Identify which cell holds the provided text, then report its [X, Y] central coordinate. 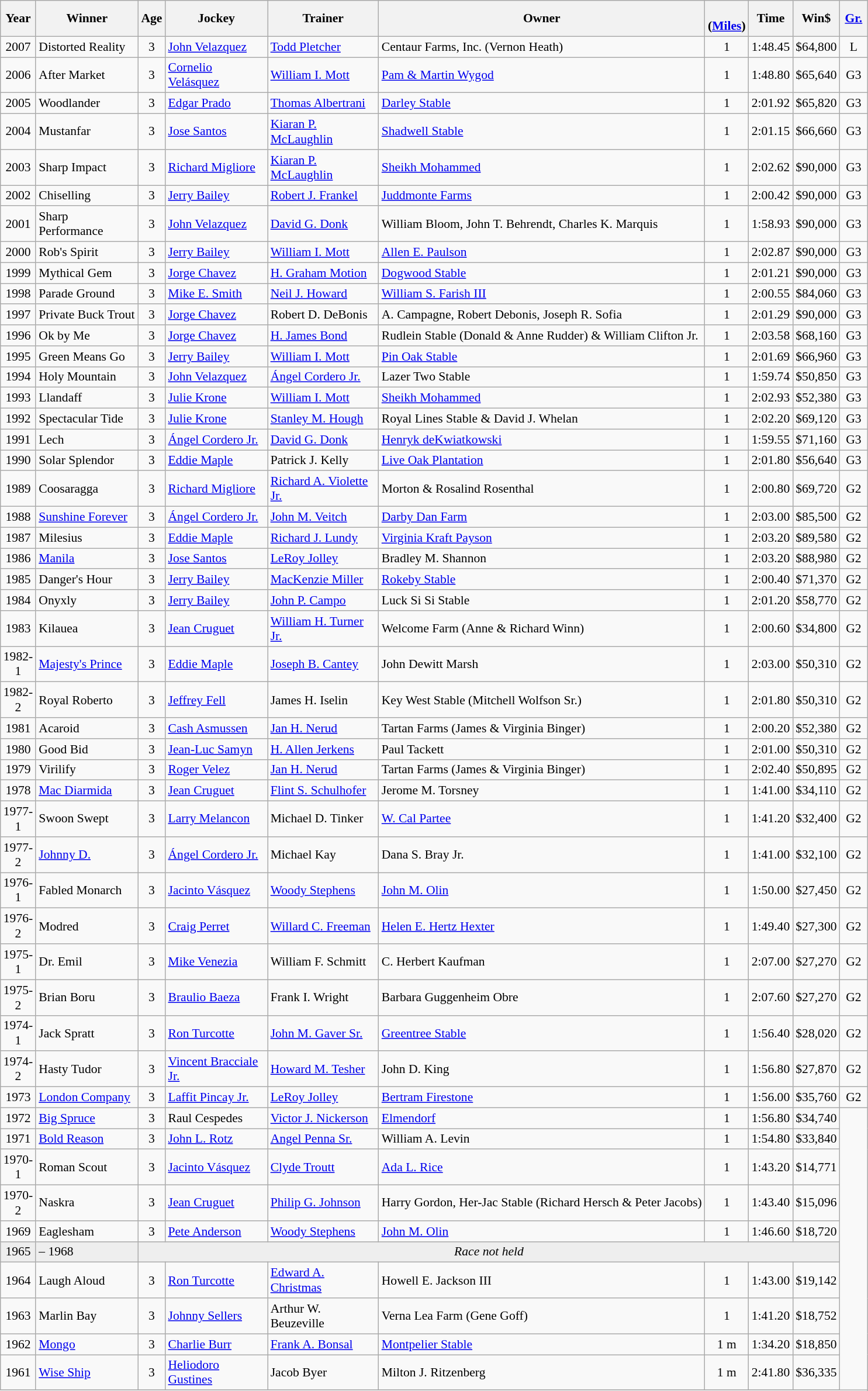
1974-2 [18, 1070]
Roman Scout [87, 1168]
$27,450 [816, 891]
1982-1 [18, 664]
2:02.40 [770, 770]
Virginia Kraft Payson [542, 538]
Willard C. Freeman [323, 926]
Barbara Guggenheim Obre [542, 997]
1975-2 [18, 997]
2:01.21 [770, 273]
Jacob Byer [323, 1372]
$15,096 [816, 1203]
Braulio Baeza [216, 997]
(Miles) [727, 19]
Jockey [216, 19]
1976-2 [18, 926]
1961 [18, 1372]
Robert D. DeBonis [323, 315]
2006 [18, 75]
1984 [18, 600]
John L. Rotz [216, 1139]
Johnny D. [87, 854]
H. James Bond [323, 335]
$89,580 [816, 538]
$84,060 [816, 294]
Majesty's Prince [87, 664]
1:59.55 [770, 440]
Sharp Performance [87, 224]
Time [770, 19]
Milesius [87, 538]
1975-1 [18, 962]
2:02.20 [770, 419]
2:02.62 [770, 167]
1973 [18, 1098]
$85,500 [816, 517]
Cash Asmussen [216, 728]
Howard M. Tesher [323, 1070]
Richard A. Violette Jr. [323, 489]
Larry Melancon [216, 819]
Stanley M. Hough [323, 419]
$32,100 [816, 854]
$34,110 [816, 791]
Laugh Aloud [87, 1280]
2003 [18, 167]
W. Cal Partee [542, 819]
$68,160 [816, 335]
Holy Mountain [87, 377]
Jack Spratt [87, 1033]
Arthur W. Beuzeville [323, 1316]
1997 [18, 315]
Robert J. Frankel [323, 196]
1:56.40 [770, 1033]
1:48.45 [770, 47]
Sharp Impact [87, 167]
$18,720 [816, 1231]
A. Campagne, Robert Debonis, Joseph R. Sofia [542, 315]
1995 [18, 357]
1:48.80 [770, 75]
Spectacular Tide [87, 419]
2005 [18, 103]
MacKenzie Miller [323, 580]
1977-1 [18, 819]
Shadwell Stable [542, 132]
$69,120 [816, 419]
Mythical Gem [87, 273]
$32,400 [816, 819]
1982-2 [18, 700]
Elmendorf [542, 1118]
$71,370 [816, 580]
Angel Penna Sr. [323, 1139]
William S. Farish III [542, 294]
Private Buck Trout [87, 315]
1:43.40 [770, 1203]
1992 [18, 419]
2:01.29 [770, 315]
Verna Lea Farm (Gene Goff) [542, 1316]
Montpelier Stable [542, 1344]
2:02.87 [770, 252]
Bold Reason [87, 1139]
2:03.58 [770, 335]
1986 [18, 559]
Llandaff [87, 398]
Henryk deKwiatkowski [542, 440]
Rokeby Stable [542, 580]
$64,800 [816, 47]
$27,300 [816, 926]
2:01.20 [770, 600]
1963 [18, 1316]
Edward A. Christmas [323, 1280]
$56,640 [816, 461]
Darley Stable [542, 103]
Big Spruce [87, 1118]
$18,850 [816, 1344]
Joseph B. Cantey [323, 664]
After Market [87, 75]
Pin Oak Stable [542, 357]
Win$ [816, 19]
Onyxly [87, 600]
Philip G. Johnson [323, 1203]
$14,771 [816, 1168]
2:00.80 [770, 489]
Dr. Emil [87, 962]
William Bloom, John T. Behrendt, Charles K. Marquis [542, 224]
John M. Gaver Sr. [323, 1033]
Frank A. Bonsal [323, 1344]
John Dewitt Marsh [542, 664]
William F. Schmitt [323, 962]
1969 [18, 1231]
$69,720 [816, 489]
Woodlander [87, 103]
Thomas Albertrani [323, 103]
John P. Campo [323, 600]
1971 [18, 1139]
Laffit Pincay Jr. [216, 1098]
1:54.80 [770, 1139]
2:00.20 [770, 728]
1:50.00 [770, 891]
1987 [18, 538]
2002 [18, 196]
Kilauea [87, 629]
1977-2 [18, 854]
Good Bid [87, 749]
$34,800 [816, 629]
1989 [18, 489]
$65,820 [816, 103]
2:01.15 [770, 132]
Race not held [489, 1252]
2004 [18, 132]
– 1968 [87, 1252]
2:00.40 [770, 580]
Bertram Firestone [542, 1098]
2:01.00 [770, 749]
Mustanfar [87, 132]
Charlie Burr [216, 1344]
1985 [18, 580]
1980 [18, 749]
1:43.20 [770, 1168]
Ada L. Rice [542, 1168]
Gr. [854, 19]
Parade Ground [87, 294]
Michael Kay [323, 854]
1962 [18, 1344]
1972 [18, 1118]
1976-1 [18, 891]
1:58.93 [770, 224]
1988 [18, 517]
Modred [87, 926]
Solar Splendor [87, 461]
Milton J. Ritzenberg [542, 1372]
2:00.42 [770, 196]
Morton & Rosalind Rosenthal [542, 489]
1965 [18, 1252]
Michael D. Tinker [323, 819]
William A. Levin [542, 1139]
2:01.69 [770, 357]
Acaroid [87, 728]
$50,895 [816, 770]
Mike Venezia [216, 962]
Craig Perret [216, 926]
Lazer Two Stable [542, 377]
Johnny Sellers [216, 1316]
1981 [18, 728]
$34,740 [816, 1118]
Eaglesham [87, 1231]
1978 [18, 791]
Year [18, 19]
Centaur Farms, Inc. (Vernon Heath) [542, 47]
2:00.60 [770, 629]
1990 [18, 461]
Dana S. Bray Jr. [542, 854]
Virilify [87, 770]
$33,840 [816, 1139]
2:00.55 [770, 294]
Welcome Farm (Anne & Richard Winn) [542, 629]
Darby Dan Farm [542, 517]
Manila [87, 559]
2:01.92 [770, 103]
Jeffrey Fell [216, 700]
1:59.74 [770, 377]
Neil J. Howard [323, 294]
Roger Velez [216, 770]
Rob's Spirit [87, 252]
1:56.00 [770, 1098]
$36,335 [816, 1372]
$58,770 [816, 600]
Hasty Tudor [87, 1070]
Flint S. Schulhofer [323, 791]
2:41.80 [770, 1372]
Clyde Troutt [323, 1168]
1998 [18, 294]
Luck Si Si Stable [542, 600]
$18,752 [816, 1316]
1970-1 [18, 1168]
Jean-Luc Samyn [216, 749]
Victor J. Nickerson [323, 1118]
1996 [18, 335]
$88,980 [816, 559]
H. Allen Jerkens [323, 749]
Owner [542, 19]
Paul Tackett [542, 749]
Swoon Swept [87, 819]
1974-1 [18, 1033]
$28,020 [816, 1033]
Jerome M. Torsney [542, 791]
1:49.40 [770, 926]
Live Oak Plantation [542, 461]
James H. Iselin [323, 700]
Harry Gordon, Her-Jac Stable (Richard Hersch & Peter Jacobs) [542, 1203]
Sunshine Forever [87, 517]
$27,870 [816, 1070]
$71,160 [816, 440]
Wise Ship [87, 1372]
$66,660 [816, 132]
Greentree Stable [542, 1033]
$50,850 [816, 377]
2:07.00 [770, 962]
Howell E. Jackson III [542, 1280]
$65,640 [816, 75]
Pam & Martin Wygod [542, 75]
Fabled Monarch [87, 891]
Coosaragga [87, 489]
Mike E. Smith [216, 294]
Pete Anderson [216, 1231]
1983 [18, 629]
1994 [18, 377]
Vincent Bracciale Jr. [216, 1070]
$35,760 [816, 1098]
2007 [18, 47]
Heliodoro Gustines [216, 1372]
Danger's Hour [87, 580]
1991 [18, 440]
Juddmonte Farms [542, 196]
Bradley M. Shannon [542, 559]
John D. King [542, 1070]
$19,142 [816, 1280]
Helen E. Hertz Hexter [542, 926]
1:46.60 [770, 1231]
H. Graham Motion [323, 273]
London Company [87, 1098]
Age [151, 19]
C. Herbert Kaufman [542, 962]
1999 [18, 273]
1:34.20 [770, 1344]
Todd Pletcher [323, 47]
2:02.93 [770, 398]
Winner [87, 19]
Trainer [323, 19]
Marlin Bay [87, 1316]
Dogwood Stable [542, 273]
1993 [18, 398]
Green Means Go [87, 357]
John M. Veitch [323, 517]
Edgar Prado [216, 103]
Chiselling [87, 196]
Cornelio Velásquez [216, 75]
Rudlein Stable (Donald & Anne Rudder) & William Clifton Jr. [542, 335]
$66,960 [816, 357]
Lech [87, 440]
2001 [18, 224]
Naskra [87, 1203]
Raul Cespedes [216, 1118]
1979 [18, 770]
Key West Stable (Mitchell Wolfson Sr.) [542, 700]
Allen E. Paulson [542, 252]
1:43.00 [770, 1280]
Royal Lines Stable & David J. Whelan [542, 419]
1964 [18, 1280]
2:07.60 [770, 997]
Patrick J. Kelly [323, 461]
Mac Diarmida [87, 791]
2000 [18, 252]
Frank I. Wright [323, 997]
Brian Boru [87, 997]
Mongo [87, 1344]
Richard J. Lundy [323, 538]
L [854, 47]
1970-2 [18, 1203]
William H. Turner Jr. [323, 629]
Royal Roberto [87, 700]
Distorted Reality [87, 47]
Ok by Me [87, 335]
